For the text-containing cell, return its midpoint in [x, y] coordinate format. 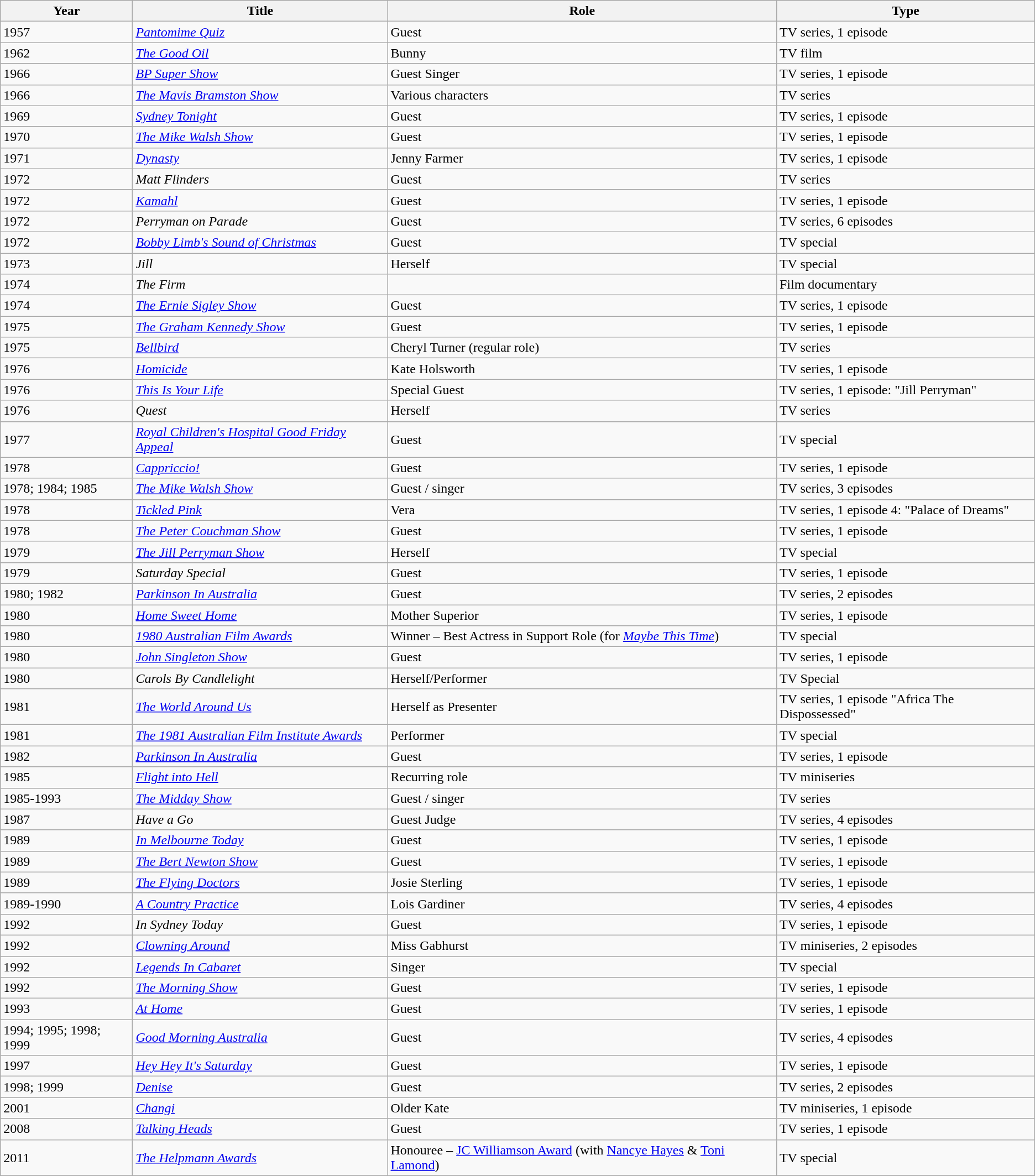
Have a Go [260, 819]
Special Guest [582, 390]
Lois Gardiner [582, 903]
Title [260, 11]
1997 [66, 1066]
Carols By Candlelight [260, 678]
Vera [582, 510]
The Ernie Sigley Show [260, 306]
1962 [66, 53]
Recurring role [582, 777]
The Flying Doctors [260, 882]
1970 [66, 137]
TV series, 1 episode "Africa The Dispossessed" [906, 707]
The Peter Couchman Show [260, 531]
Role [582, 11]
The Graham Kennedy Show [260, 327]
TV series, 1 episode: "Jill Perryman" [906, 390]
1985 [66, 777]
This Is Your Life [260, 390]
Good Morning Australia [260, 1037]
The Good Oil [260, 53]
The Mavis Bramston Show [260, 95]
Film documentary [906, 285]
Pantomime Quiz [260, 32]
TV series, 6 episodes [906, 221]
Various characters [582, 95]
Singer [582, 967]
Performer [582, 735]
Flight into Hell [260, 777]
The Helpmann Awards [260, 1158]
Mother Superior [582, 615]
In Sydney Today [260, 924]
1973 [66, 264]
Quest [260, 411]
TV miniseries, 2 episodes [906, 945]
Bunny [582, 53]
The 1981 Australian Film Institute Awards [260, 735]
1985-1993 [66, 798]
TV miniseries [906, 777]
John Singleton Show [260, 657]
2011 [66, 1158]
At Home [260, 1009]
Denise [260, 1087]
The Jill Perryman Show [260, 552]
Cappriccio! [260, 468]
BP Super Show [260, 74]
1994; 1995; 1998; 1999 [66, 1037]
Year [66, 11]
TV film [906, 53]
The Morning Show [260, 988]
Herself as Presenter [582, 707]
Type [906, 11]
1969 [66, 116]
Winner – Best Actress in Support Role (for Maybe This Time) [582, 636]
TV Special [906, 678]
Homicide [260, 369]
1982 [66, 756]
Perryman on Parade [260, 221]
1993 [66, 1009]
Jenny Farmer [582, 158]
Talking Heads [260, 1129]
Honouree – JC Williamson Award (with Nancye Hayes & Toni Lamond) [582, 1158]
1980 Australian Film Awards [260, 636]
1978; 1984; 1985 [66, 489]
Josie Sterling [582, 882]
Sydney Tonight [260, 116]
Clowning Around [260, 945]
Royal Children's Hospital Good Friday Appeal [260, 439]
Older Kate [582, 1108]
Kamahl [260, 200]
Home Sweet Home [260, 615]
Matt Flinders [260, 179]
1971 [66, 158]
Guest Judge [582, 819]
1989-1990 [66, 903]
The Midday Show [260, 798]
Hey Hey It's Saturday [260, 1066]
Dynasty [260, 158]
Miss Gabhurst [582, 945]
Legends In Cabaret [260, 967]
In Melbourne Today [260, 840]
The Firm [260, 285]
Changi [260, 1108]
Cheryl Turner (regular role) [582, 348]
1977 [66, 439]
2001 [66, 1108]
The Bert Newton Show [260, 861]
2008 [66, 1129]
TV series, 3 episodes [906, 489]
Herself/Performer [582, 678]
Tickled Pink [260, 510]
1998; 1999 [66, 1087]
A Country Practice [260, 903]
The World Around Us [260, 707]
TV miniseries, 1 episode [906, 1108]
TV series, 1 episode 4: "Palace of Dreams" [906, 510]
1957 [66, 32]
Kate Holsworth [582, 369]
1980; 1982 [66, 594]
1987 [66, 819]
Saturday Special [260, 573]
Guest Singer [582, 74]
Bobby Limb's Sound of Christmas [260, 242]
Jill [260, 264]
Bellbird [260, 348]
